Search for the cell housing the specified text and yield its [x, y] center coordinate. 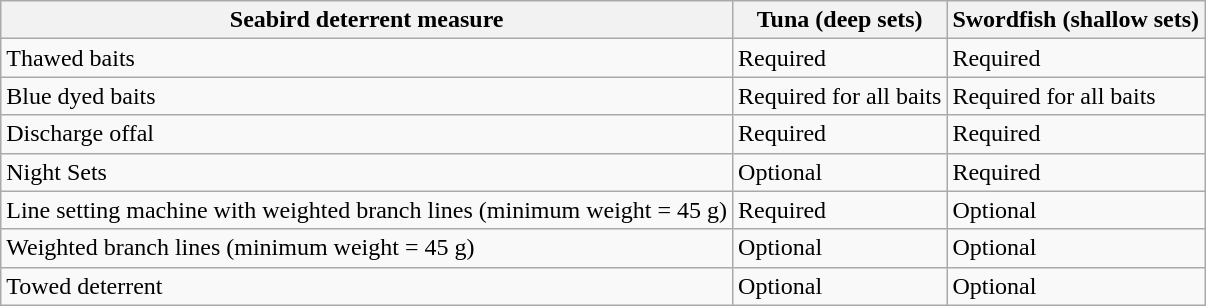
Night Sets [367, 172]
Seabird deterrent measure [367, 20]
Towed deterrent [367, 286]
Discharge offal [367, 134]
Blue dyed baits [367, 96]
Swordfish (shallow sets) [1076, 20]
Weighted branch lines (minimum weight = 45 g) [367, 248]
Tuna (deep sets) [840, 20]
Line setting machine with weighted branch lines (minimum weight = 45 g) [367, 210]
Thawed baits [367, 58]
